Return (x, y) of the center of cell containing provided text 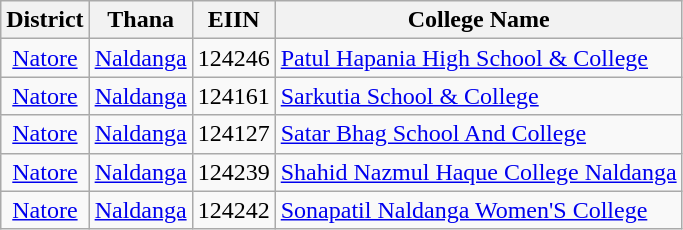
Thana (140, 20)
College Name (478, 20)
Sarkutia School & College (478, 96)
EIIN (234, 20)
Satar Bhag School And College (478, 134)
Sonapatil Naldanga Women'S College (478, 210)
124246 (234, 58)
124161 (234, 96)
District (45, 20)
124242 (234, 210)
124127 (234, 134)
Shahid Nazmul Haque College Naldanga (478, 172)
124239 (234, 172)
Patul Hapania High School & College (478, 58)
